Output the (x, y) coordinate of the center of the cell containing the given text.  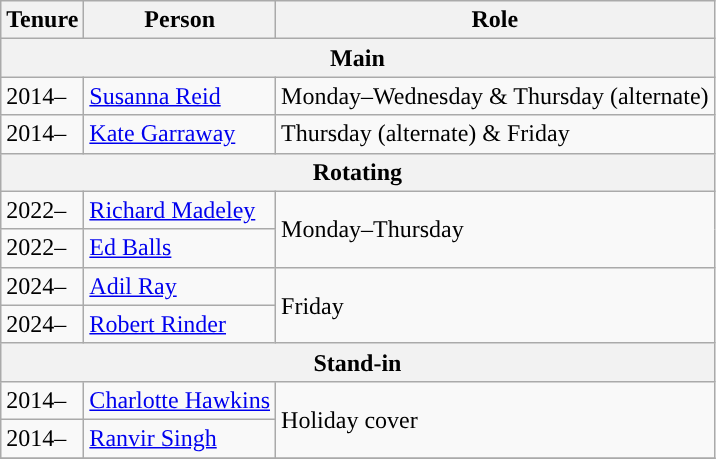
Thursday (alternate) & Friday (496, 134)
Ed Balls (180, 248)
Friday (496, 305)
Role (496, 20)
Tenure (42, 20)
Main (358, 58)
Person (180, 20)
Monday–Thursday (496, 229)
Rotating (358, 172)
Robert Rinder (180, 324)
Monday–Wednesday & Thursday (alternate) (496, 96)
Richard Madeley (180, 210)
Kate Garraway (180, 134)
Charlotte Hawkins (180, 400)
Holiday cover (496, 419)
Stand-in (358, 362)
Susanna Reid (180, 96)
Adil Ray (180, 286)
Ranvir Singh (180, 438)
